Identify which cell holds the provided text, then report its (X, Y) central coordinate. 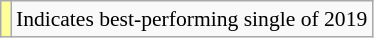
Indicates best-performing single of 2019 (192, 19)
